Provide the [X, Y] coordinate of the cell's center where the given text is located.  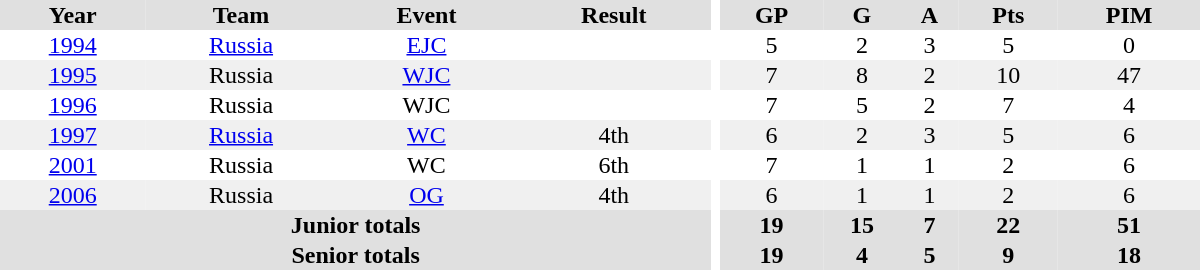
A [929, 15]
15 [862, 225]
Result [614, 15]
Senior totals [356, 255]
1996 [72, 105]
1994 [72, 45]
EJC [427, 45]
GP [772, 15]
Junior totals [356, 225]
Event [427, 15]
2006 [72, 195]
51 [1129, 225]
PIM [1129, 15]
G [862, 15]
2001 [72, 165]
18 [1129, 255]
9 [1008, 255]
1995 [72, 75]
47 [1129, 75]
Pts [1008, 15]
6th [614, 165]
1997 [72, 135]
8 [862, 75]
0 [1129, 45]
Team [240, 15]
10 [1008, 75]
OG [427, 195]
22 [1008, 225]
Year [72, 15]
